Extract the (x, y) coordinate from the center of the cell holding the provided text.  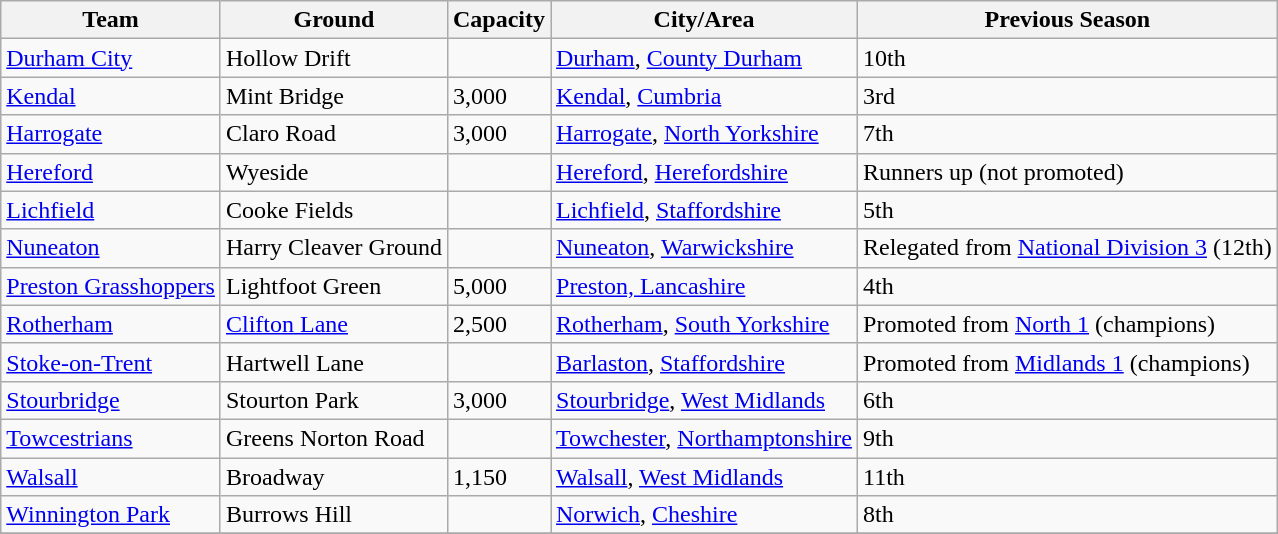
11th (1068, 477)
City/Area (704, 20)
Ground (334, 20)
Towcestrians (111, 438)
5,000 (498, 286)
Walsall (111, 477)
Harrogate, North Yorkshire (704, 134)
Lichfield (111, 210)
Preston, Lancashire (704, 286)
2,500 (498, 324)
Kendal (111, 96)
Stourbridge (111, 400)
Durham, County Durham (704, 58)
Cooke Fields (334, 210)
6th (1068, 400)
Kendal, Cumbria (704, 96)
10th (1068, 58)
Relegated from National Division 3 (12th) (1068, 248)
1,150 (498, 477)
Rotherham (111, 324)
Runners up (not promoted) (1068, 172)
Clifton Lane (334, 324)
Capacity (498, 20)
Promoted from North 1 (champions) (1068, 324)
Wyeside (334, 172)
Winnington Park (111, 515)
Nuneaton, Warwickshire (704, 248)
Greens Norton Road (334, 438)
5th (1068, 210)
Team (111, 20)
Barlaston, Staffordshire (704, 362)
Lightfoot Green (334, 286)
Claro Road (334, 134)
Previous Season (1068, 20)
8th (1068, 515)
Hollow Drift (334, 58)
Stourton Park (334, 400)
Durham City (111, 58)
Stourbridge, West Midlands (704, 400)
Harrogate (111, 134)
Rotherham, South Yorkshire (704, 324)
Harry Cleaver Ground (334, 248)
Stoke-on-Trent (111, 362)
Walsall, West Midlands (704, 477)
4th (1068, 286)
Lichfield, Staffordshire (704, 210)
Norwich, Cheshire (704, 515)
7th (1068, 134)
3rd (1068, 96)
Nuneaton (111, 248)
Towchester, Northamptonshire (704, 438)
Preston Grasshoppers (111, 286)
Hartwell Lane (334, 362)
Mint Bridge (334, 96)
Burrows Hill (334, 515)
Promoted from Midlands 1 (champions) (1068, 362)
Broadway (334, 477)
Hereford (111, 172)
9th (1068, 438)
Hereford, Herefordshire (704, 172)
